Pinpoint the cell where the given text exists, returning its [x, y] midpoint coordinate. 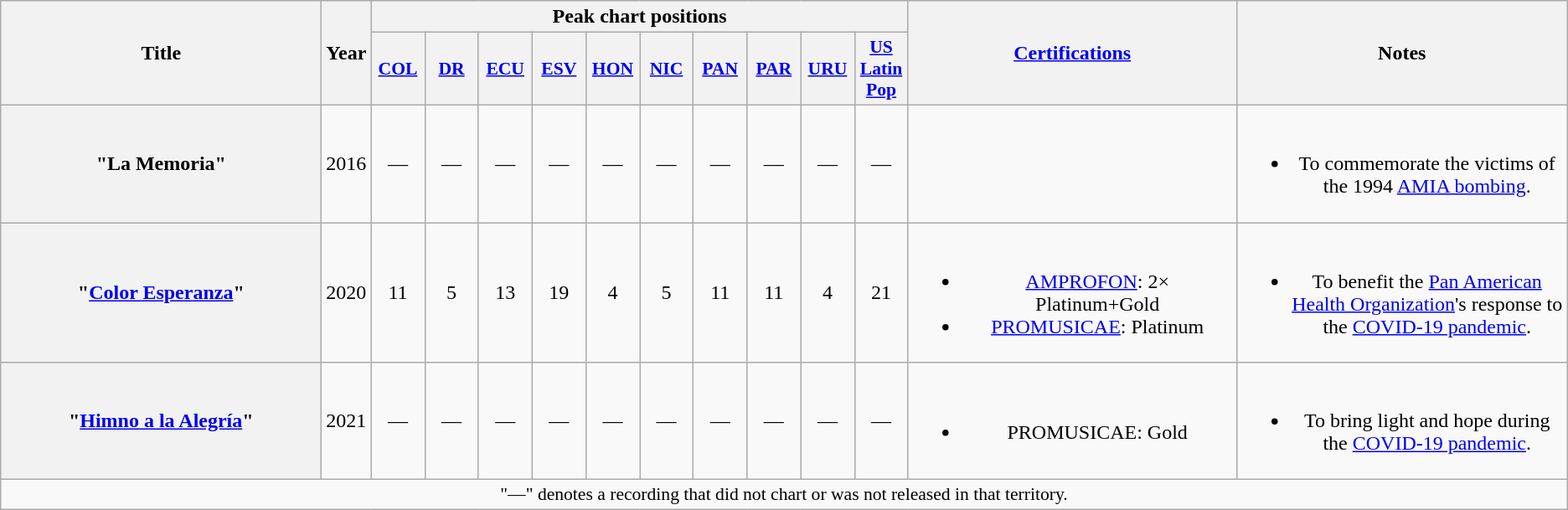
AMPROFON: 2× Platinum+GoldPROMUSICAE: Platinum [1072, 293]
USLatinPop [881, 69]
"La Memoria" [161, 163]
13 [505, 293]
DR [451, 69]
To commemorate the victims of the 1994 AMIA bombing. [1402, 163]
Peak chart positions [640, 17]
Notes [1402, 54]
Certifications [1072, 54]
2020 [347, 293]
COL [398, 69]
2021 [347, 421]
Title [161, 54]
"Color Esperanza" [161, 293]
URU [828, 69]
NIC [667, 69]
"Himno a la Alegría" [161, 421]
Year [347, 54]
PROMUSICAE: Gold [1072, 421]
19 [559, 293]
PAR [774, 69]
ESV [559, 69]
HON [612, 69]
PAN [720, 69]
"—" denotes a recording that did not chart or was not released in that territory. [784, 495]
To bring light and hope during the COVID-19 pandemic. [1402, 421]
ECU [505, 69]
21 [881, 293]
To benefit the Pan American Health Organization's response to the COVID-19 pandemic. [1402, 293]
2016 [347, 163]
